Determine the [x, y] coordinate at the center of the cell enclosing the given text.  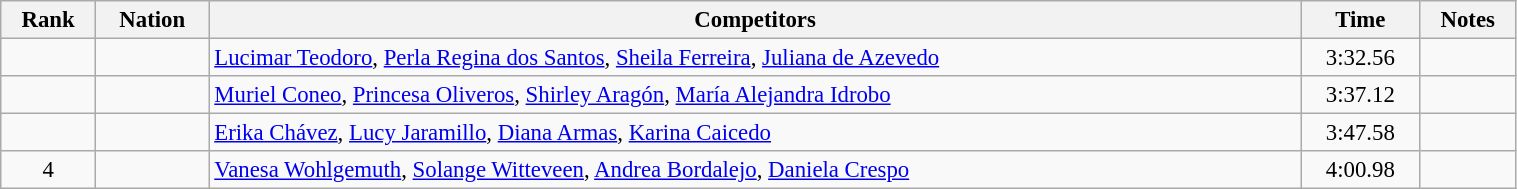
Rank [48, 20]
Vanesa Wohlgemuth, Solange Witteveen, Andrea Bordalejo, Daniela Crespo [755, 170]
Nation [152, 20]
3:37.12 [1360, 95]
3:47.58 [1360, 133]
4:00.98 [1360, 170]
Notes [1468, 20]
Lucimar Teodoro, Perla Regina dos Santos, Sheila Ferreira, Juliana de Azevedo [755, 58]
Muriel Coneo, Princesa Oliveros, Shirley Aragón, María Alejandra Idrobo [755, 95]
Time [1360, 20]
4 [48, 170]
Competitors [755, 20]
3:32.56 [1360, 58]
Erika Chávez, Lucy Jaramillo, Diana Armas, Karina Caicedo [755, 133]
